Locate the cell with the specified text and output its [x, y] center coordinate. 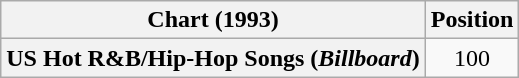
Chart (1993) [213, 20]
US Hot R&B/Hip-Hop Songs (Billboard) [213, 58]
100 [472, 58]
Position [472, 20]
